Detect which cell encompasses the target text, then output its [X, Y] center coordinate. 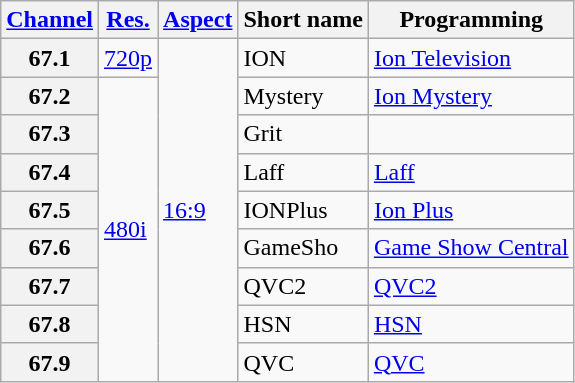
Grit [303, 134]
67.2 [50, 96]
67.3 [50, 134]
Channel [50, 20]
Programming [471, 20]
Mystery [303, 96]
67.6 [50, 248]
Game Show Central [471, 248]
67.9 [50, 362]
67.1 [50, 58]
IONPlus [303, 210]
Ion Mystery [471, 96]
GameSho [303, 248]
Short name [303, 20]
67.5 [50, 210]
67.7 [50, 286]
Res. [128, 20]
Aspect [198, 20]
ION [303, 58]
480i [128, 229]
16:9 [198, 210]
Ion Television [471, 58]
67.8 [50, 324]
67.4 [50, 172]
720p [128, 58]
Ion Plus [471, 210]
